Return (X, Y) of the center of cell containing provided text 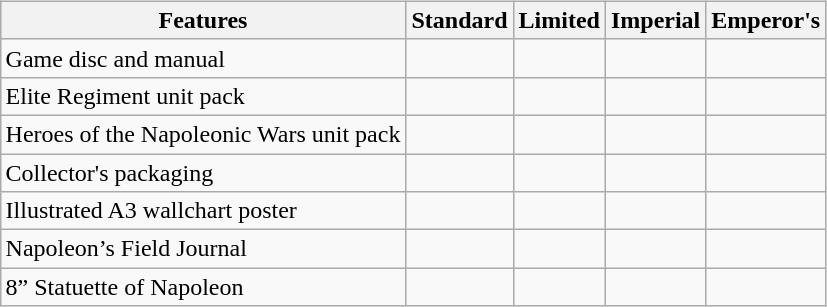
Collector's packaging (203, 173)
Game disc and manual (203, 58)
8” Statuette of Napoleon (203, 287)
Napoleon’s Field Journal (203, 249)
Emperor's (766, 20)
Heroes of the Napoleonic Wars unit pack (203, 134)
Standard (460, 20)
Features (203, 20)
Limited (559, 20)
Imperial (655, 20)
Elite Regiment unit pack (203, 96)
Illustrated A3 wallchart poster (203, 211)
